Detect which cell encompasses the target text, then output its (X, Y) center coordinate. 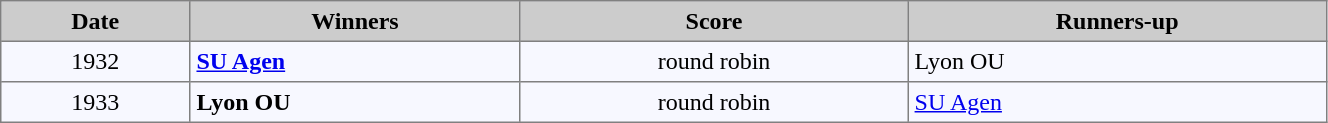
Date (96, 21)
1933 (96, 102)
Runners-up (1118, 21)
1932 (96, 61)
Winners (355, 21)
Score (714, 21)
